Return the (x, y) coordinate for the center point of the cell that contains the specified text.  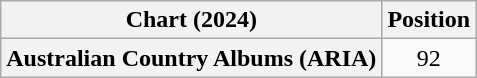
Chart (2024) (192, 20)
92 (429, 58)
Position (429, 20)
Australian Country Albums (ARIA) (192, 58)
